Scan for the cell matching the given text and deliver its [X, Y] coordinate at center. 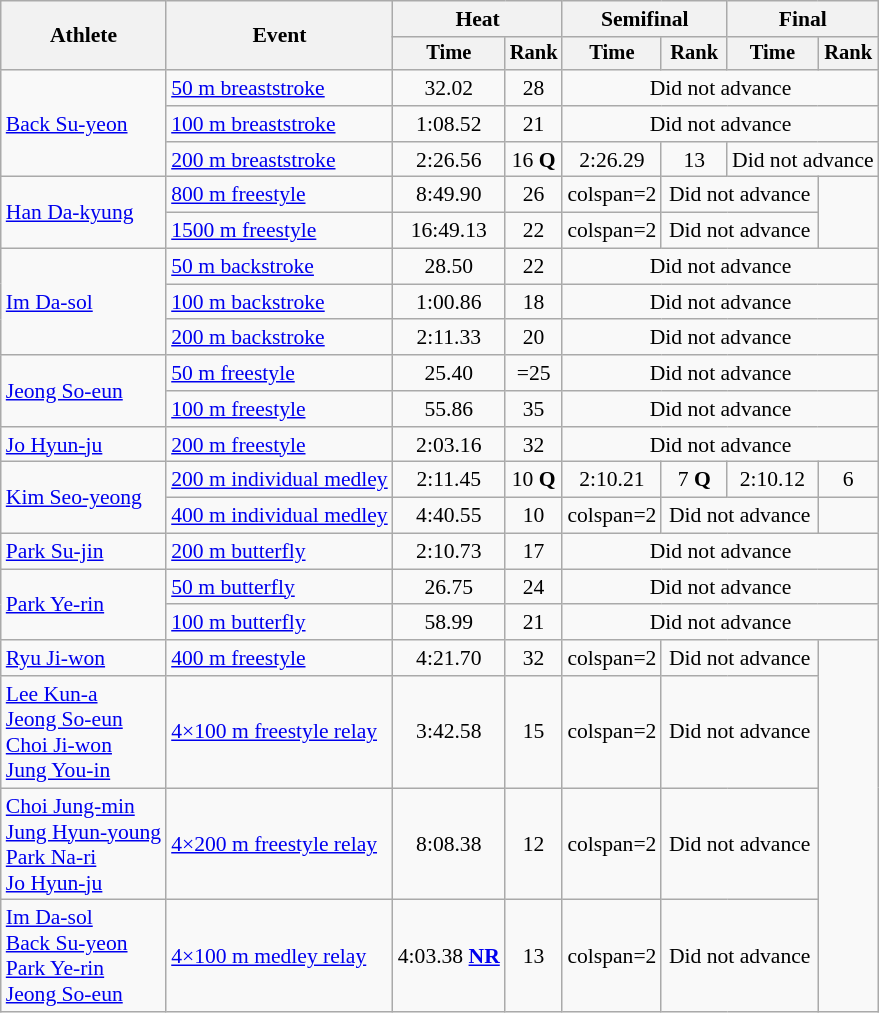
32.02 [449, 88]
8:49.90 [449, 195]
100 m breaststroke [280, 124]
50 m backstroke [280, 267]
50 m butterfly [280, 587]
Jo Hyun-ju [84, 445]
55.86 [449, 409]
26 [534, 195]
200 m backstroke [280, 338]
200 m individual medley [280, 480]
16 Q [534, 160]
1:00.86 [449, 302]
4×100 m freestyle relay [280, 732]
200 m butterfly [280, 552]
Park Ye-rin [84, 604]
2:10.73 [449, 552]
Im Da-sol [84, 302]
6 [848, 480]
2:03.16 [449, 445]
Heat [478, 19]
Jeong So-eun [84, 390]
28.50 [449, 267]
200 m breaststroke [280, 160]
Im Da-solBack Su-yeonPark Ye-rinJeong So-eun [84, 956]
3:42.58 [449, 732]
Back Su-yeon [84, 124]
4×200 m freestyle relay [280, 844]
4:21.70 [449, 658]
Lee Kun-aJeong So-eunChoi Ji-wonJung You-in [84, 732]
100 m freestyle [280, 409]
800 m freestyle [280, 195]
1:08.52 [449, 124]
16:49.13 [449, 231]
4:03.38 NR [449, 956]
25.40 [449, 373]
2:11.33 [449, 338]
26.75 [449, 587]
100 m backstroke [280, 302]
200 m freestyle [280, 445]
2:10.21 [612, 480]
20 [534, 338]
Choi Jung-minJung Hyun-youngPark Na-riJo Hyun-ju [84, 844]
4:40.55 [449, 516]
15 [534, 732]
100 m butterfly [280, 623]
18 [534, 302]
400 m freestyle [280, 658]
Kim Seo-yeong [84, 498]
8:08.38 [449, 844]
35 [534, 409]
17 [534, 552]
10 [534, 516]
2:11.45 [449, 480]
Event [280, 36]
Athlete [84, 36]
Final [803, 19]
50 m breaststroke [280, 88]
12 [534, 844]
1500 m freestyle [280, 231]
4×100 m medley relay [280, 956]
24 [534, 587]
2:26.56 [449, 160]
Park Su-jin [84, 552]
400 m individual medley [280, 516]
28 [534, 88]
7 Q [694, 480]
Han Da-kyung [84, 212]
Semifinal [644, 19]
2:26.29 [612, 160]
58.99 [449, 623]
=25 [534, 373]
50 m freestyle [280, 373]
10 Q [534, 480]
Ryu Ji-won [84, 658]
2:10.12 [772, 480]
